Extract the (x, y) coordinate from the center of the cell holding the provided text.  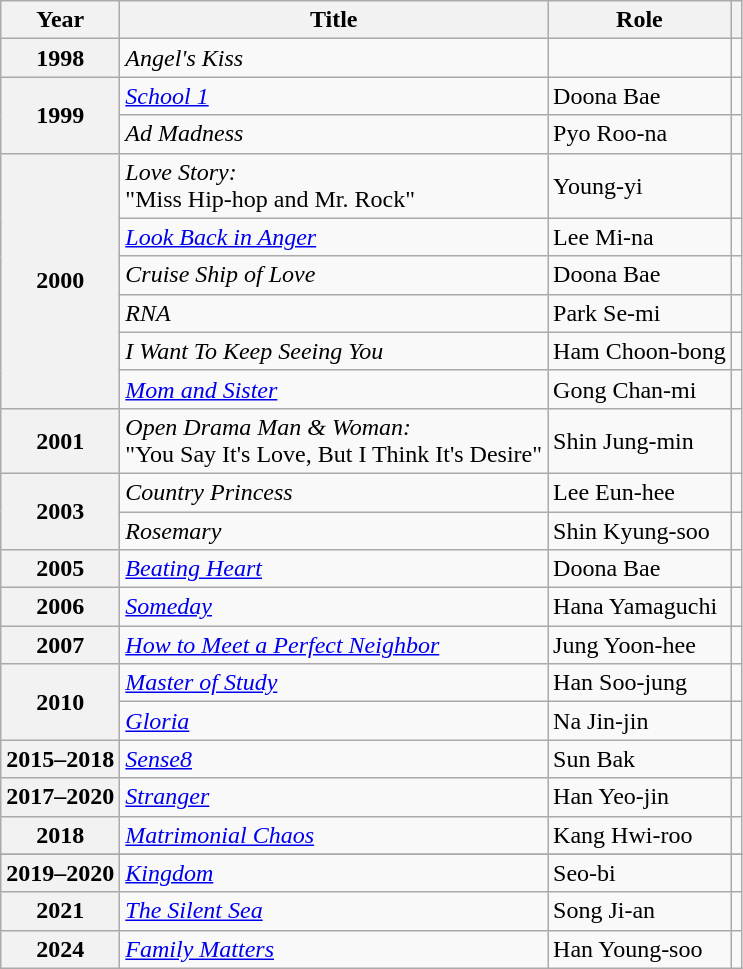
Open Drama Man & Woman:"You Say It's Love, But I Think It's Desire" (334, 440)
2000 (60, 280)
Rosemary (334, 531)
Love Story:"Miss Hip-hop and Mr. Rock" (334, 186)
Ad Madness (334, 134)
Kingdom (334, 873)
2024 (60, 949)
Gong Chan-mi (640, 389)
2005 (60, 569)
Jung Yoon-hee (640, 645)
How to Meet a Perfect Neighbor (334, 645)
Sun Bak (640, 759)
RNA (334, 313)
2021 (60, 911)
Song Ji-an (640, 911)
2017–2020 (60, 797)
Seo-bi (640, 873)
Stranger (334, 797)
Han Young-soo (640, 949)
Beating Heart (334, 569)
Han Yeo-jin (640, 797)
Year (60, 20)
Cruise Ship of Love (334, 275)
2010 (60, 702)
Lee Eun-hee (640, 492)
Master of Study (334, 683)
Matrimonial Chaos (334, 835)
Gloria (334, 721)
The Silent Sea (334, 911)
Shin Jung-min (640, 440)
2018 (60, 835)
Young-yi (640, 186)
Park Se-mi (640, 313)
Sense8 (334, 759)
Hana Yamaguchi (640, 607)
Country Princess (334, 492)
Han Soo-jung (640, 683)
Look Back in Anger (334, 237)
2006 (60, 607)
2003 (60, 511)
Family Matters (334, 949)
Lee Mi-na (640, 237)
Angel's Kiss (334, 58)
I Want To Keep Seeing You (334, 351)
2019–2020 (60, 873)
1998 (60, 58)
Kang Hwi-roo (640, 835)
2007 (60, 645)
Role (640, 20)
1999 (60, 115)
Someday (334, 607)
2001 (60, 440)
Mom and Sister (334, 389)
2015–2018 (60, 759)
Title (334, 20)
Pyo Roo-na (640, 134)
Na Jin-jin (640, 721)
Ham Choon-bong (640, 351)
School 1 (334, 96)
Shin Kyung-soo (640, 531)
